Find where the given text appears and provide that cell's center as (X, Y) coordinate. 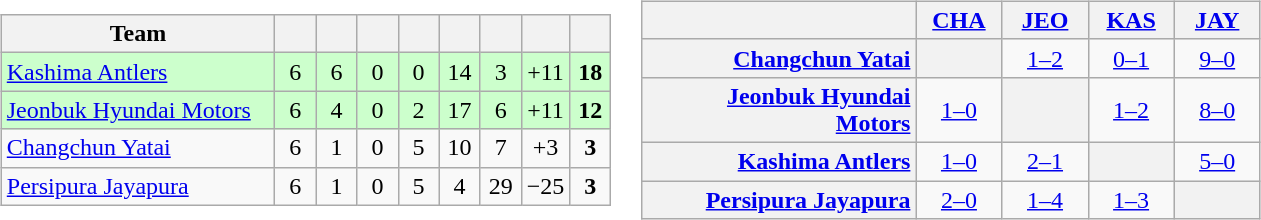
8–0 (1217, 110)
1–4 (1045, 199)
2–1 (1045, 161)
KAS (1131, 20)
1–3 (1131, 199)
9–0 (1217, 58)
+3 (546, 148)
10 (460, 148)
−25 (546, 186)
29 (500, 186)
12 (590, 110)
2–0 (959, 199)
5–0 (1217, 161)
14 (460, 72)
JAY (1217, 20)
Team (138, 34)
7 (500, 148)
0–1 (1131, 58)
JEO (1045, 20)
2 (418, 110)
17 (460, 110)
18 (590, 72)
CHA (959, 20)
